Pinpoint the cell where the given text exists, returning its [X, Y] midpoint coordinate. 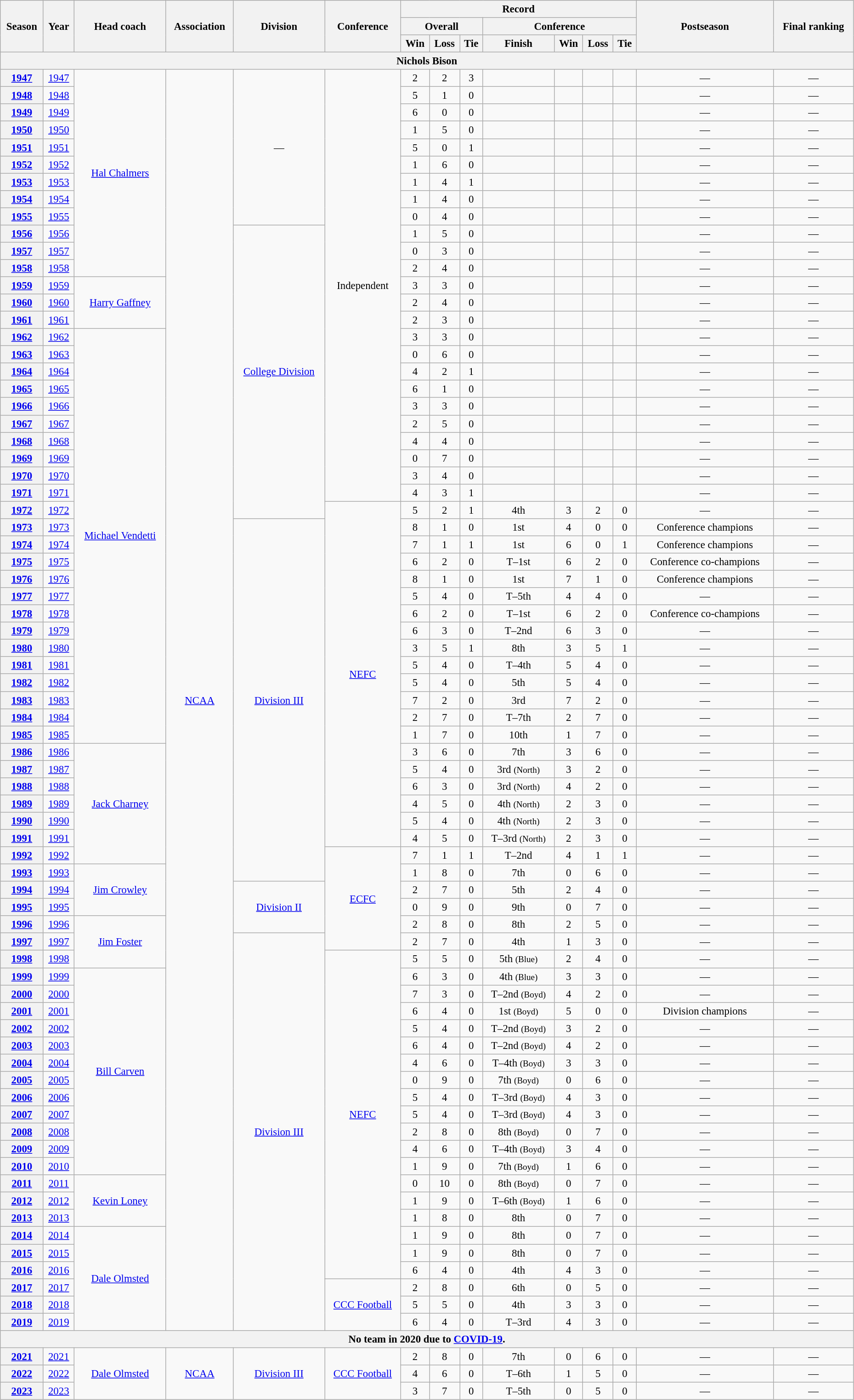
10th [519, 735]
Nichols Bison [427, 61]
Bill Carven [120, 1071]
Season [22, 27]
Jim Crowley [120, 890]
T–6th (Boyd) [519, 1201]
3rd [519, 700]
Postseason [705, 27]
Association [199, 27]
Jack Charney [120, 803]
4th (Blue) [519, 976]
Head coach [120, 27]
Independent [363, 285]
No team in 2020 due to COVID-19. [427, 1339]
T–4th [519, 666]
9th [519, 907]
Michael Vendetti [120, 536]
Record [518, 9]
Harry Gaffney [120, 302]
10 [445, 1184]
1st (Boyd) [519, 1011]
Final ranking [813, 27]
T–3rd (North) [519, 838]
Hal Chalmers [120, 173]
Division champions [705, 1011]
Finish [519, 44]
Division II [279, 907]
Kevin Loney [120, 1201]
T–3rd [519, 1322]
T–7th [519, 717]
Overall [442, 27]
T–6th [519, 1374]
Jim Foster [120, 942]
College Division [279, 372]
ECFC [363, 899]
Division [279, 27]
5th (Blue) [519, 959]
6th [519, 1287]
Year [59, 27]
